Search for the cell housing the specified text and yield its [x, y] center coordinate. 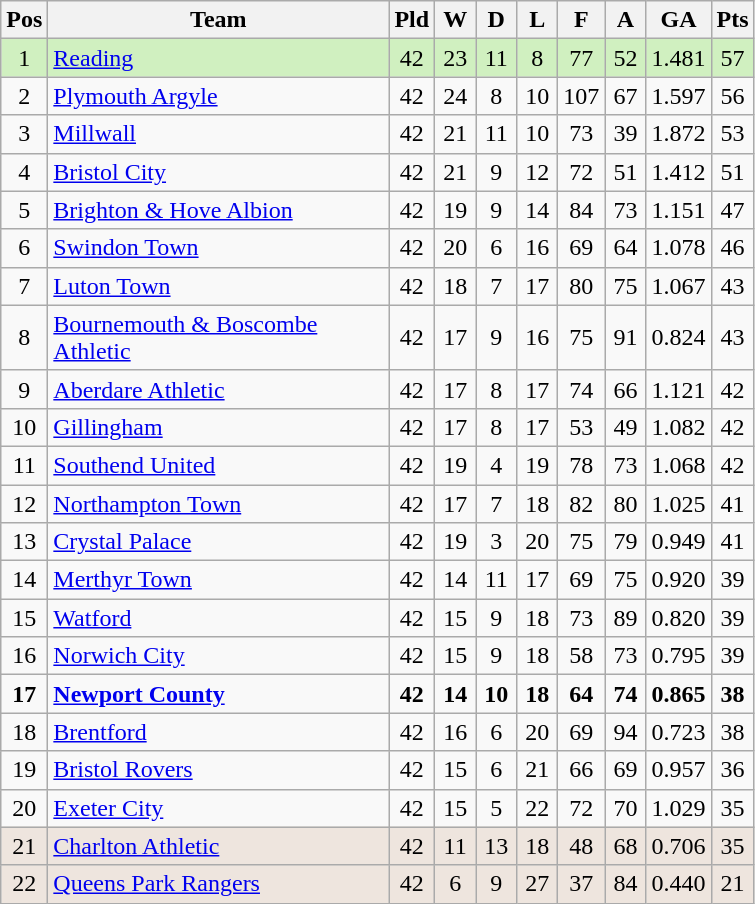
1.029 [678, 808]
Brentford [218, 732]
48 [582, 846]
Merthyr Town [218, 580]
Reading [218, 58]
2 [24, 96]
1.067 [678, 286]
Team [218, 20]
0.957 [678, 770]
Watford [218, 618]
78 [582, 465]
67 [626, 96]
27 [538, 884]
W [456, 20]
Brighton & Hove Albion [218, 210]
94 [626, 732]
37 [582, 884]
1.597 [678, 96]
68 [626, 846]
Aberdare Athletic [218, 389]
1.068 [678, 465]
Bristol Rovers [218, 770]
GA [678, 20]
Queens Park Rangers [218, 884]
0.795 [678, 656]
36 [732, 770]
Norwich City [218, 656]
F [582, 20]
57 [732, 58]
Pos [24, 20]
1.078 [678, 248]
49 [626, 427]
70 [626, 808]
Gillingham [218, 427]
56 [732, 96]
L [538, 20]
Pld [412, 20]
Bristol City [218, 172]
89 [626, 618]
0.440 [678, 884]
1.481 [678, 58]
1.151 [678, 210]
D [496, 20]
1.121 [678, 389]
47 [732, 210]
0.920 [678, 580]
0.865 [678, 694]
82 [582, 503]
0.949 [678, 542]
Swindon Town [218, 248]
107 [582, 96]
0.723 [678, 732]
Plymouth Argyle [218, 96]
Northampton Town [218, 503]
Bournemouth & Boscombe Athletic [218, 338]
Exeter City [218, 808]
Newport County [218, 694]
23 [456, 58]
0.824 [678, 338]
79 [626, 542]
Charlton Athletic [218, 846]
91 [626, 338]
1 [24, 58]
0.706 [678, 846]
46 [732, 248]
Crystal Palace [218, 542]
1.412 [678, 172]
Southend United [218, 465]
A [626, 20]
1.025 [678, 503]
58 [582, 656]
24 [456, 96]
0.820 [678, 618]
Pts [732, 20]
1.082 [678, 427]
Millwall [218, 134]
Luton Town [218, 286]
1.872 [678, 134]
77 [582, 58]
52 [626, 58]
